Identify which cell holds the provided text, then report its [x, y] central coordinate. 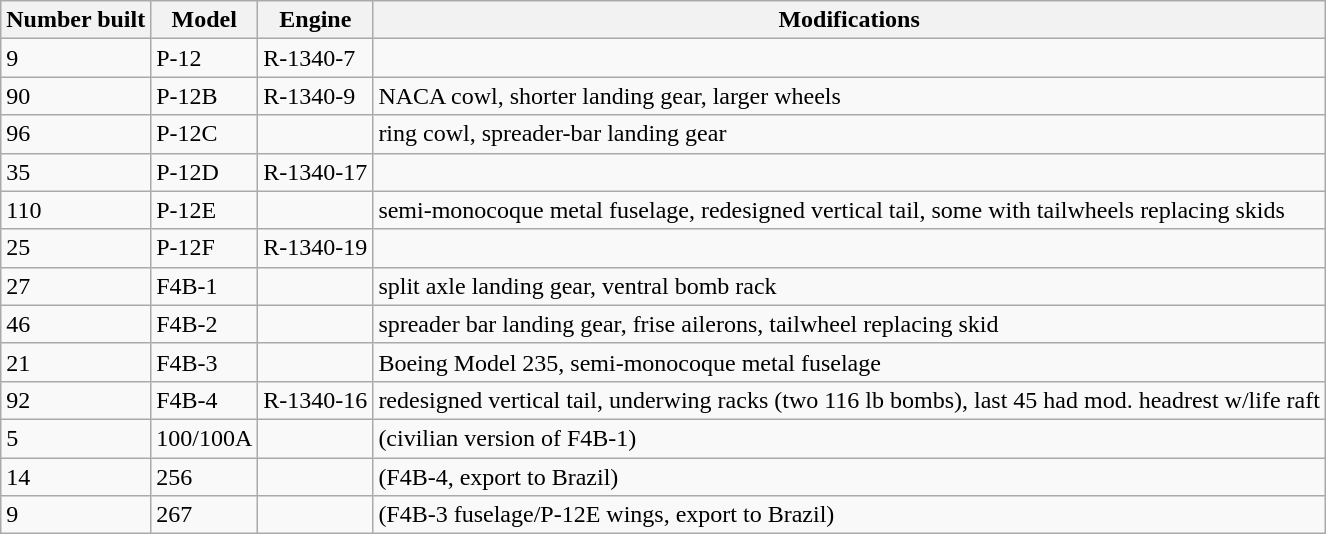
(F4B-3 fuselage/P-12E wings, export to Brazil) [850, 515]
split axle landing gear, ventral bomb rack [850, 286]
Boeing Model 235, semi-monocoque metal fuselage [850, 362]
R-1340-17 [316, 172]
R-1340-19 [316, 248]
Engine [316, 20]
semi-monocoque metal fuselage, redesigned vertical tail, some with tailwheels replacing skids [850, 210]
27 [76, 286]
Modifications [850, 20]
25 [76, 248]
267 [204, 515]
100/100A [204, 438]
P-12E [204, 210]
5 [76, 438]
256 [204, 477]
14 [76, 477]
P-12C [204, 134]
spreader bar landing gear, frise ailerons, tailwheel replacing skid [850, 324]
21 [76, 362]
92 [76, 400]
Model [204, 20]
R-1340-7 [316, 58]
P-12 [204, 58]
P-12F [204, 248]
Number built [76, 20]
110 [76, 210]
P-12D [204, 172]
R-1340-9 [316, 96]
(F4B-4, export to Brazil) [850, 477]
P-12B [204, 96]
redesigned vertical tail, underwing racks (two 116 lb bombs), last 45 had mod. headrest w/life raft [850, 400]
F4B-1 [204, 286]
F4B-4 [204, 400]
90 [76, 96]
(civilian version of F4B-1) [850, 438]
46 [76, 324]
ring cowl, spreader-bar landing gear [850, 134]
F4B-2 [204, 324]
F4B-3 [204, 362]
35 [76, 172]
R-1340-16 [316, 400]
96 [76, 134]
NACA cowl, shorter landing gear, larger wheels [850, 96]
